Locate the cell with the specified text and output its [X, Y] center coordinate. 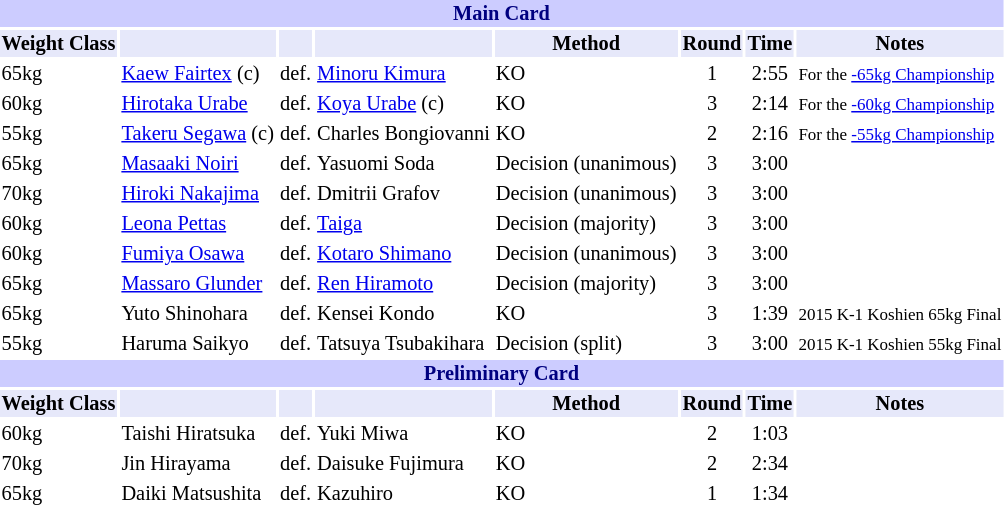
For the -65kg Championship [900, 74]
Takeru Segawa (c) [198, 134]
Haruma Saikyo [198, 344]
Charles Bongiovanni [404, 134]
Main Card [502, 14]
Kensei Kondo [404, 314]
Minoru Kimura [404, 74]
Decision (split) [586, 344]
Yasuomi Soda [404, 164]
Koya Urabe (c) [404, 104]
2:55 [770, 74]
Yuto Shinohara [198, 314]
Daisuke Fujimura [404, 464]
Taiga [404, 224]
Preliminary Card [502, 374]
2:34 [770, 464]
2015 K-1 Koshien 65kg Final [900, 314]
For the -60kg Championship [900, 104]
Dmitrii Grafov [404, 194]
Yuki Miwa [404, 434]
For the -55kg Championship [900, 134]
Leona Pettas [198, 224]
Jin Hirayama [198, 464]
2:14 [770, 104]
Kaew Fairtex (c) [198, 74]
2:16 [770, 134]
Masaaki Noiri [198, 164]
Kotaro Shimano [404, 254]
Hiroki Nakajima [198, 194]
1 [712, 74]
Fumiya Osawa [198, 254]
Taishi Hiratsuka [198, 434]
Massaro Glunder [198, 284]
Ren Hiramoto [404, 284]
1:03 [770, 434]
Hirotaka Urabe [198, 104]
2015 K-1 Koshien 55kg Final [900, 344]
1:39 [770, 314]
Tatsuya Tsubakihara [404, 344]
